Determine the (X, Y) coordinate at the center of the cell enclosing the given text.  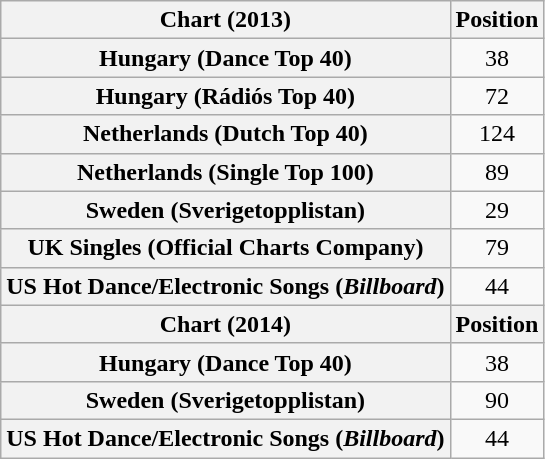
UK Singles (Official Charts Company) (226, 248)
72 (497, 96)
Chart (2013) (226, 20)
Netherlands (Single Top 100) (226, 172)
Hungary (Rádiós Top 40) (226, 96)
29 (497, 210)
Netherlands (Dutch Top 40) (226, 134)
Chart (2014) (226, 324)
90 (497, 400)
124 (497, 134)
79 (497, 248)
89 (497, 172)
